Return the (x, y) coordinate for the center point of the cell that contains the specified text.  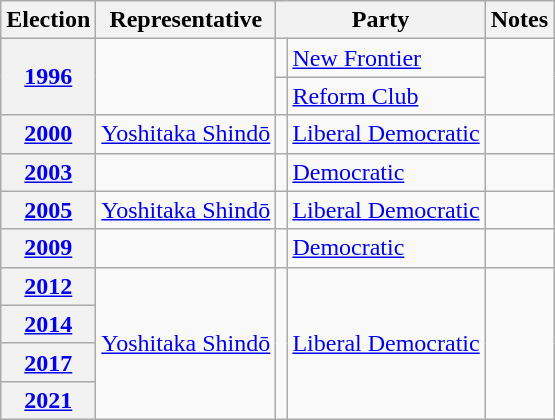
1996 (48, 77)
Party (380, 20)
Notes (519, 20)
2000 (48, 134)
Reform Club (386, 96)
Election (48, 20)
2009 (48, 248)
2017 (48, 362)
2021 (48, 400)
New Frontier (386, 58)
2012 (48, 286)
2003 (48, 172)
Representative (186, 20)
2005 (48, 210)
2014 (48, 324)
